Identify which cell holds the provided text, then report its (X, Y) central coordinate. 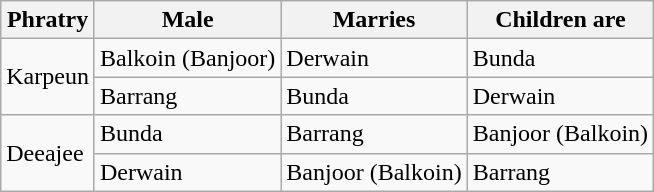
Phratry (48, 20)
Marries (374, 20)
Karpeun (48, 77)
Male (187, 20)
Deeajee (48, 153)
Balkoin (Banjoor) (187, 58)
Children are (560, 20)
